Find where the given text appears and provide that cell's center as (X, Y) coordinate. 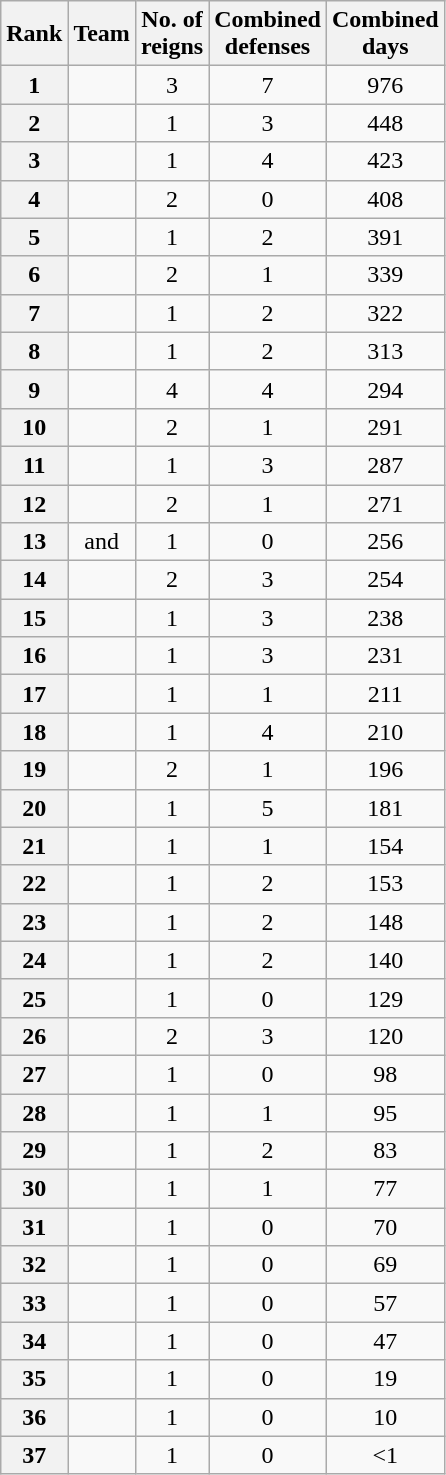
31 (34, 1227)
and (102, 542)
47 (385, 1341)
57 (385, 1303)
29 (34, 1151)
271 (385, 503)
77 (385, 1189)
16 (34, 656)
30 (34, 1189)
22 (34, 884)
181 (385, 808)
154 (385, 846)
No. ofreigns (172, 34)
391 (385, 237)
28 (34, 1113)
196 (385, 770)
211 (385, 694)
322 (385, 313)
13 (34, 542)
11 (34, 465)
26 (34, 1036)
Rank (34, 34)
210 (385, 732)
24 (34, 960)
21 (34, 846)
20 (34, 808)
Combineddefenses (268, 34)
153 (385, 884)
18 (34, 732)
95 (385, 1113)
148 (385, 922)
291 (385, 427)
69 (385, 1265)
14 (34, 580)
448 (385, 123)
254 (385, 580)
231 (385, 656)
287 (385, 465)
27 (34, 1074)
Combineddays (385, 34)
423 (385, 161)
36 (34, 1417)
23 (34, 922)
339 (385, 275)
256 (385, 542)
17 (34, 694)
37 (34, 1455)
83 (385, 1151)
<1 (385, 1455)
294 (385, 389)
408 (385, 199)
25 (34, 998)
34 (34, 1341)
129 (385, 998)
70 (385, 1227)
35 (34, 1379)
6 (34, 275)
238 (385, 618)
976 (385, 85)
12 (34, 503)
313 (385, 351)
120 (385, 1036)
15 (34, 618)
32 (34, 1265)
8 (34, 351)
140 (385, 960)
98 (385, 1074)
9 (34, 389)
Team (102, 34)
33 (34, 1303)
